Return the (X, Y) coordinate for the center point of the cell that contains the specified text.  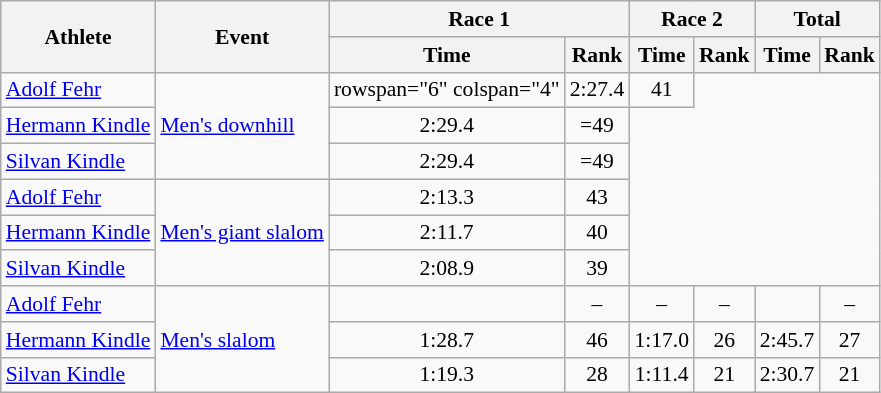
rowspan="6" colspan="4" (447, 90)
Event (242, 36)
2:08.9 (447, 269)
Men's downhill (242, 126)
2:30.7 (788, 375)
Men's slalom (242, 340)
2:45.7 (788, 340)
Total (818, 19)
Race 2 (692, 19)
27 (850, 340)
43 (598, 197)
2:13.3 (447, 197)
Men's giant slalom (242, 232)
Race 1 (479, 19)
39 (598, 269)
46 (598, 340)
1:28.7 (447, 340)
41 (662, 90)
1:11.4 (662, 375)
Athlete (78, 36)
28 (598, 375)
1:17.0 (662, 340)
2:27.4 (598, 90)
2:11.7 (447, 233)
26 (724, 340)
40 (598, 233)
1:19.3 (447, 375)
